Output the (X, Y) coordinate of the center of the cell containing the given text.  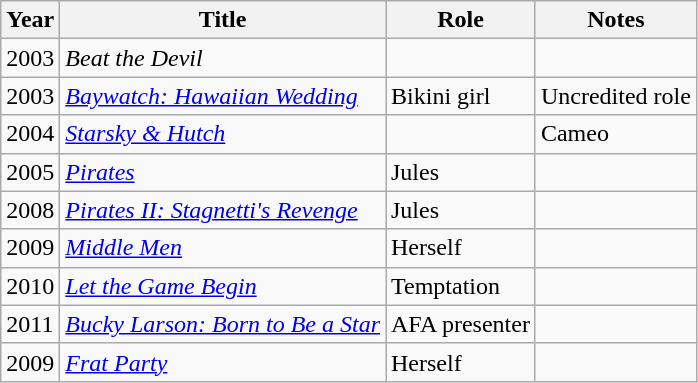
Middle Men (223, 248)
Beat the Devil (223, 58)
2011 (30, 324)
Year (30, 20)
AFA presenter (461, 324)
Baywatch: Hawaiian Wedding (223, 96)
2008 (30, 210)
Uncredited role (616, 96)
Pirates (223, 172)
Temptation (461, 286)
Role (461, 20)
Notes (616, 20)
Let the Game Begin (223, 286)
2010 (30, 286)
Bucky Larson: Born to Be a Star (223, 324)
Starsky & Hutch (223, 134)
Pirates II: Stagnetti's Revenge (223, 210)
Frat Party (223, 362)
2005 (30, 172)
Bikini girl (461, 96)
Cameo (616, 134)
Title (223, 20)
2004 (30, 134)
